Scan for the cell matching the given text and deliver its (X, Y) coordinate at center. 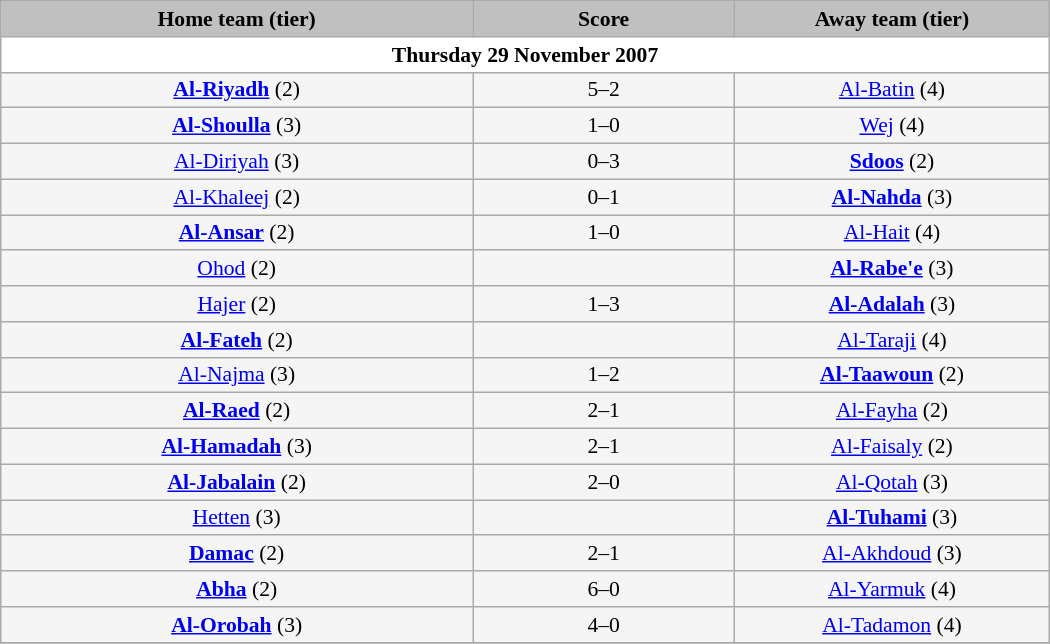
Al-Diriyah (3) (237, 162)
Al-Hait (4) (892, 233)
Away team (tier) (892, 19)
0–1 (604, 197)
5–2 (604, 90)
Al-Yarmuk (4) (892, 589)
0–3 (604, 162)
Al-Taawoun (2) (892, 375)
Hajer (2) (237, 304)
Al-Adalah (3) (892, 304)
Score (604, 19)
Al-Rabe'e (3) (892, 269)
1–2 (604, 375)
Al-Batin (4) (892, 90)
Damac (2) (237, 554)
Al-Raed (2) (237, 411)
Al-Orobah (3) (237, 625)
Al-Qotah (3) (892, 482)
4–0 (604, 625)
Al-Khaleej (2) (237, 197)
Wej (4) (892, 126)
Al-Taraji (4) (892, 340)
Home team (tier) (237, 19)
2–0 (604, 482)
Thursday 29 November 2007 (525, 55)
Al-Jabalain (2) (237, 482)
6–0 (604, 589)
Al-Fayha (2) (892, 411)
Sdoos (2) (892, 162)
Al-Nahda (3) (892, 197)
Al-Riyadh (2) (237, 90)
Al-Tadamon (4) (892, 625)
Al-Fateh (2) (237, 340)
Abha (2) (237, 589)
Ohod (2) (237, 269)
Al-Hamadah (3) (237, 447)
Al-Najma (3) (237, 375)
Al-Faisaly (2) (892, 447)
Al-Shoulla (3) (237, 126)
Al-Akhdoud (3) (892, 554)
Al-Tuhami (3) (892, 518)
Hetten (3) (237, 518)
1–3 (604, 304)
Al-Ansar (2) (237, 233)
